Detect which cell encompasses the target text, then output its (x, y) center coordinate. 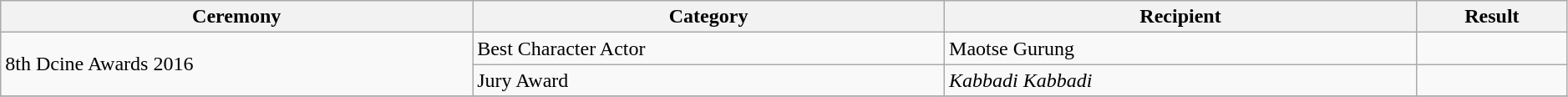
Ceremony (237, 17)
Kabbadi Kabbadi (1181, 80)
Recipient (1181, 17)
Category (708, 17)
8th Dcine Awards 2016 (237, 64)
Result (1492, 17)
Best Character Actor (708, 48)
Maotse Gurung (1181, 48)
Jury Award (708, 80)
